Search for the cell housing the specified text and yield its [X, Y] center coordinate. 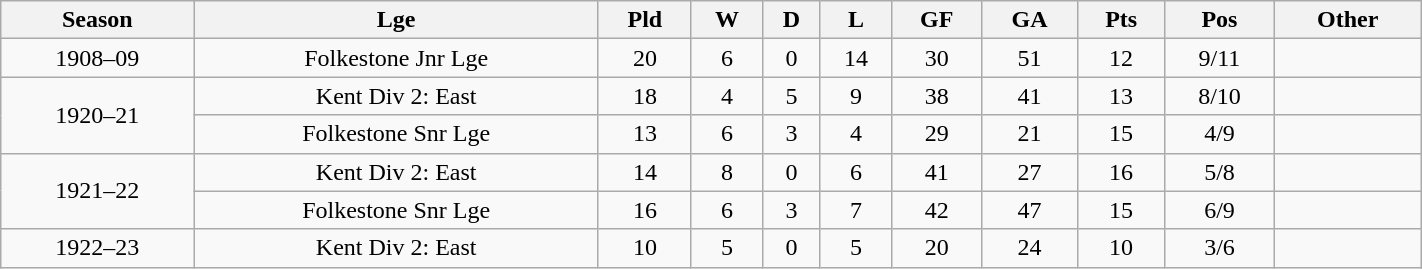
Other [1348, 20]
GA [1030, 20]
4/9 [1220, 134]
8/10 [1220, 96]
51 [1030, 58]
6/9 [1220, 210]
42 [937, 210]
47 [1030, 210]
Pld [644, 20]
Pos [1220, 20]
5/8 [1220, 172]
L [856, 20]
1908–09 [98, 58]
7 [856, 210]
27 [1030, 172]
Pts [1120, 20]
38 [937, 96]
18 [644, 96]
1920–21 [98, 115]
8 [726, 172]
21 [1030, 134]
12 [1120, 58]
1922–23 [98, 248]
9/11 [1220, 58]
GF [937, 20]
Folkestone Jnr Lge [396, 58]
Lge [396, 20]
9 [856, 96]
3/6 [1220, 248]
30 [937, 58]
24 [1030, 248]
Season [98, 20]
W [726, 20]
1921–22 [98, 191]
D [792, 20]
29 [937, 134]
